Output the (X, Y) coordinate of the center of the cell containing the given text.  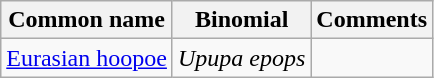
Upupa epops (241, 58)
Binomial (241, 20)
Eurasian hoopoe (87, 58)
Comments (372, 20)
Common name (87, 20)
